Output the (x, y) coordinate of the center of the cell containing the given text.  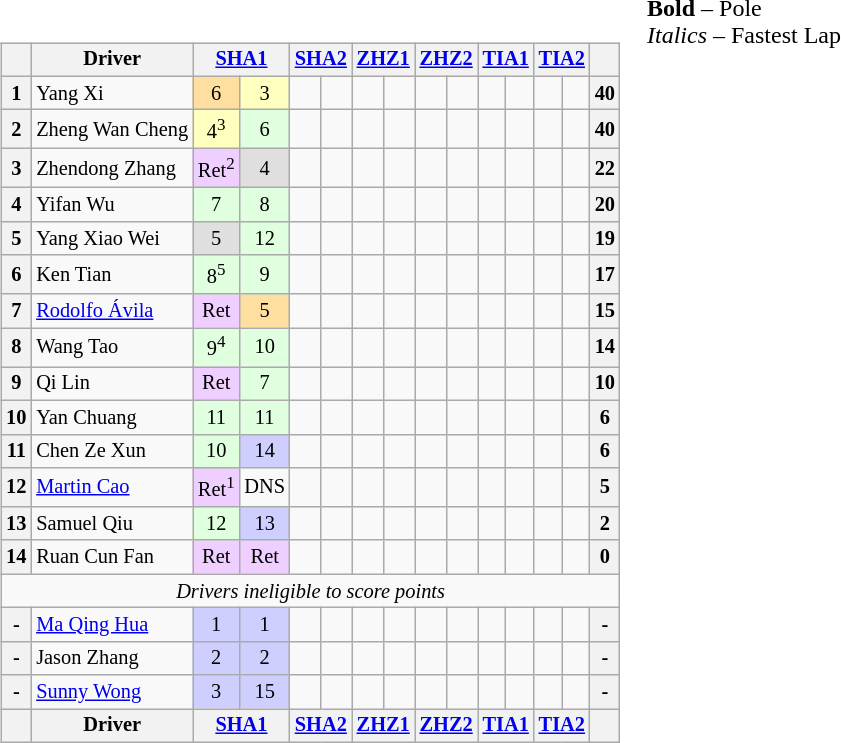
Zhendong Zhang (112, 168)
Zheng Wan Cheng (112, 130)
43 (216, 130)
Ma Qing Hua (112, 625)
17 (605, 274)
Ruan Cun Fan (112, 557)
0 (605, 557)
22 (605, 168)
19 (605, 239)
DNS (264, 488)
Yifan Wu (112, 205)
Martin Cao (112, 488)
Yan Chuang (112, 417)
Yang Xiao Wei (112, 239)
Ret1 (216, 488)
Wang Tao (112, 348)
Chen Ze Xun (112, 451)
Jason Zhang (112, 658)
Qi Lin (112, 384)
20 (605, 205)
85 (216, 274)
Drivers ineligible to score points (310, 591)
Samuel Qiu (112, 524)
94 (216, 348)
Ret2 (216, 168)
Sunny Wong (112, 692)
Yang Xi (112, 93)
Ken Tian (112, 274)
Rodolfo Ávila (112, 311)
